Locate the cell with the specified text and output its (x, y) center coordinate. 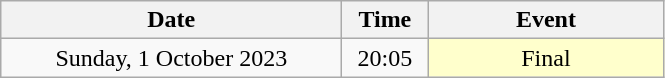
Final (546, 58)
Time (385, 20)
20:05 (385, 58)
Date (172, 20)
Event (546, 20)
Sunday, 1 October 2023 (172, 58)
